From the cell containing the given text, extract its center point as [x, y] coordinate. 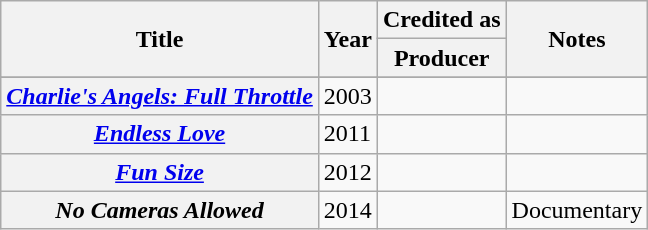
Title [160, 39]
Documentary [577, 210]
2003 [348, 96]
No Cameras Allowed [160, 210]
2011 [348, 134]
Year [348, 39]
Producer [442, 58]
2014 [348, 210]
Notes [577, 39]
Credited as [442, 20]
Fun Size [160, 172]
2012 [348, 172]
Charlie's Angels: Full Throttle [160, 96]
Endless Love [160, 134]
